Capture the cell that displays the provided text and extract its (X, Y) central coordinate. 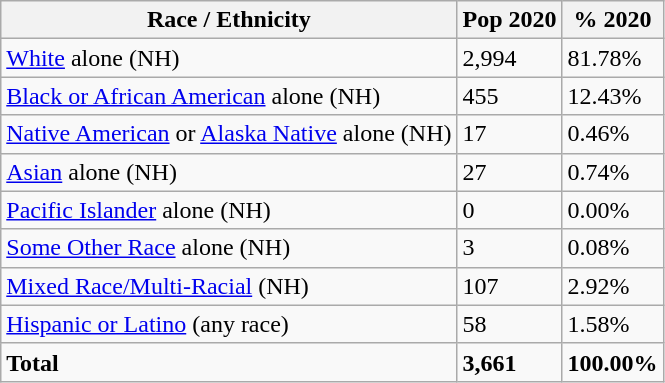
0.74% (612, 172)
2.92% (612, 286)
Mixed Race/Multi-Racial (NH) (229, 286)
Black or African American alone (NH) (229, 96)
0 (510, 210)
1.58% (612, 324)
27 (510, 172)
58 (510, 324)
% 2020 (612, 20)
0.46% (612, 134)
3,661 (510, 362)
455 (510, 96)
Race / Ethnicity (229, 20)
100.00% (612, 362)
Native American or Alaska Native alone (NH) (229, 134)
12.43% (612, 96)
Some Other Race alone (NH) (229, 248)
17 (510, 134)
Pop 2020 (510, 20)
Pacific Islander alone (NH) (229, 210)
0.00% (612, 210)
3 (510, 248)
107 (510, 286)
Hispanic or Latino (any race) (229, 324)
White alone (NH) (229, 58)
Total (229, 362)
0.08% (612, 248)
Asian alone (NH) (229, 172)
2,994 (510, 58)
81.78% (612, 58)
